Provide the [x, y] coordinate of the cell's center where the given text is located.  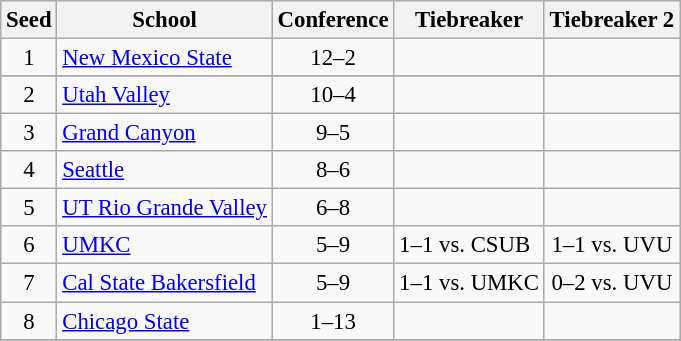
Cal State Bakersfield [164, 283]
Tiebreaker [469, 20]
6–8 [333, 208]
School [164, 20]
0–2 vs. UVU [612, 283]
Grand Canyon [164, 133]
8 [29, 321]
12–2 [333, 58]
9–5 [333, 133]
UT Rio Grande Valley [164, 208]
Conference [333, 20]
Utah Valley [164, 95]
1–1 vs. CSUB [469, 245]
8–6 [333, 170]
2 [29, 95]
Chicago State [164, 321]
3 [29, 133]
UMKC [164, 245]
1 [29, 58]
1–1 vs. UVU [612, 245]
6 [29, 245]
1–13 [333, 321]
10–4 [333, 95]
4 [29, 170]
Tiebreaker 2 [612, 20]
Seed [29, 20]
5 [29, 208]
7 [29, 283]
Seattle [164, 170]
1–1 vs. UMKC [469, 283]
New Mexico State [164, 58]
